From the cell containing the given text, extract its center point as (X, Y) coordinate. 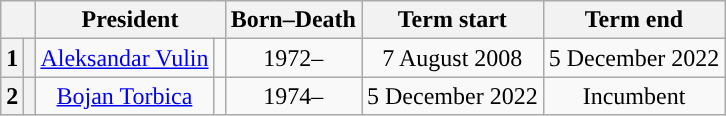
7 August 2008 (453, 58)
Bojan Torbica (124, 96)
1974– (293, 96)
2 (12, 96)
President (130, 20)
Term start (453, 20)
Born–Death (293, 20)
Aleksandar Vulin (124, 58)
Term end (634, 20)
Incumbent (634, 96)
1972– (293, 58)
1 (12, 58)
